Detect which cell encompasses the target text, then output its (x, y) center coordinate. 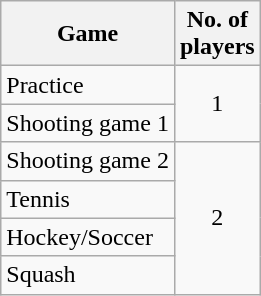
Hockey/Soccer (88, 237)
Shooting game 2 (88, 161)
Shooting game 1 (88, 123)
1 (217, 104)
Tennis (88, 199)
No. ofplayers (217, 34)
Game (88, 34)
2 (217, 218)
Practice (88, 85)
Squash (88, 275)
